Detect which cell encompasses the target text, then output its [x, y] center coordinate. 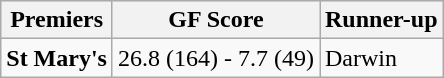
Runner-up [382, 20]
St Mary's [57, 58]
26.8 (164) - 7.7 (49) [216, 58]
Premiers [57, 20]
GF Score [216, 20]
Darwin [382, 58]
